Detect which cell encompasses the target text, then output its [x, y] center coordinate. 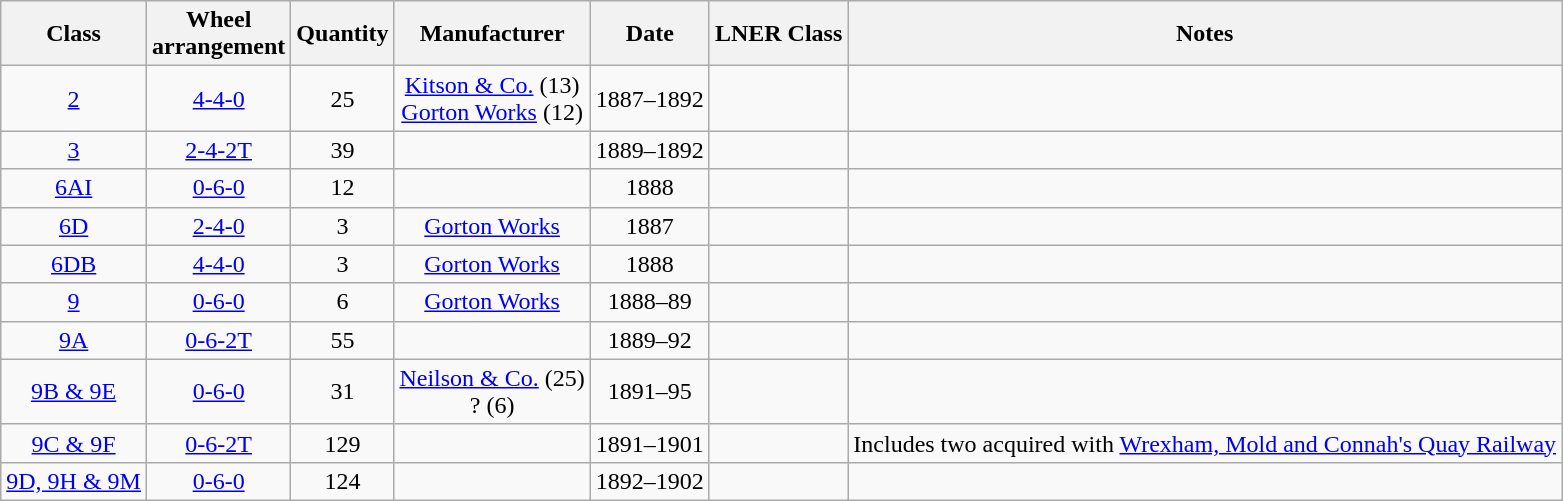
1887 [650, 226]
124 [342, 481]
2 [74, 98]
Neilson & Co. (25)? (6) [492, 392]
6 [342, 302]
1891–95 [650, 392]
1888–89 [650, 302]
Wheelarrangement [218, 34]
129 [342, 443]
2-4-0 [218, 226]
25 [342, 98]
39 [342, 150]
Class [74, 34]
12 [342, 188]
1891–1901 [650, 443]
9 [74, 302]
Includes two acquired with Wrexham, Mold and Connah's Quay Railway [1205, 443]
Notes [1205, 34]
6DB [74, 264]
2-4-2T [218, 150]
9A [74, 340]
1892–1902 [650, 481]
9C & 9F [74, 443]
LNER Class [778, 34]
55 [342, 340]
Quantity [342, 34]
9D, 9H & 9M [74, 481]
9B & 9E [74, 392]
1889–92 [650, 340]
Manufacturer [492, 34]
1887–1892 [650, 98]
Date [650, 34]
31 [342, 392]
6D [74, 226]
6AI [74, 188]
1889–1892 [650, 150]
Kitson & Co. (13)Gorton Works (12) [492, 98]
